Determine the [X, Y] coordinate at the center of the cell enclosing the given text.  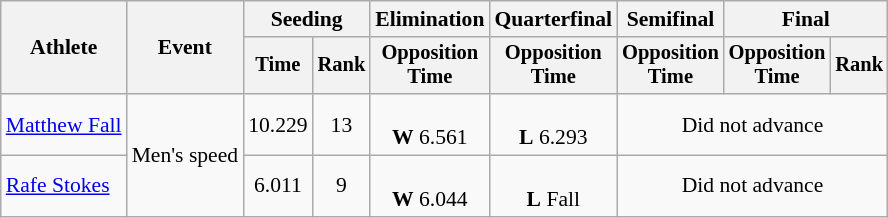
Time [278, 66]
Elimination [430, 19]
Matthew Fall [64, 124]
W 6.561 [430, 124]
Final [806, 19]
Rafe Stokes [64, 186]
Men's speed [186, 155]
10.229 [278, 124]
6.011 [278, 186]
Event [186, 48]
Athlete [64, 48]
Semifinal [670, 19]
13 [342, 124]
Seeding [306, 19]
L Fall [553, 186]
W 6.044 [430, 186]
Quarterfinal [553, 19]
9 [342, 186]
L 6.293 [553, 124]
